Extract the (x, y) coordinate from the center of the cell holding the provided text.  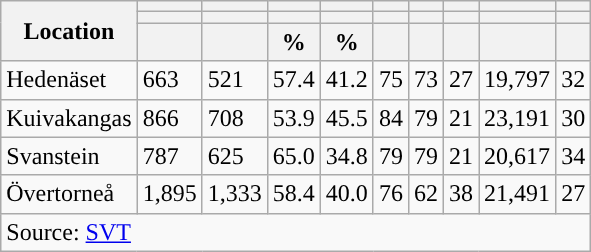
62 (426, 194)
663 (170, 80)
20,617 (518, 156)
Kuivakangas (69, 118)
Location (69, 31)
30 (574, 118)
787 (170, 156)
84 (390, 118)
708 (234, 118)
521 (234, 80)
53.9 (294, 118)
75 (390, 80)
19,797 (518, 80)
32 (574, 80)
76 (390, 194)
38 (460, 194)
Svanstein (69, 156)
625 (234, 156)
40.0 (346, 194)
Hedenäset (69, 80)
34 (574, 156)
73 (426, 80)
1,333 (234, 194)
58.4 (294, 194)
23,191 (518, 118)
34.8 (346, 156)
41.2 (346, 80)
Source: SVT (296, 232)
65.0 (294, 156)
57.4 (294, 80)
866 (170, 118)
45.5 (346, 118)
1,895 (170, 194)
Övertorneå (69, 194)
21,491 (518, 194)
